Provide the (X, Y) coordinate of the cell's center where the given text is located.  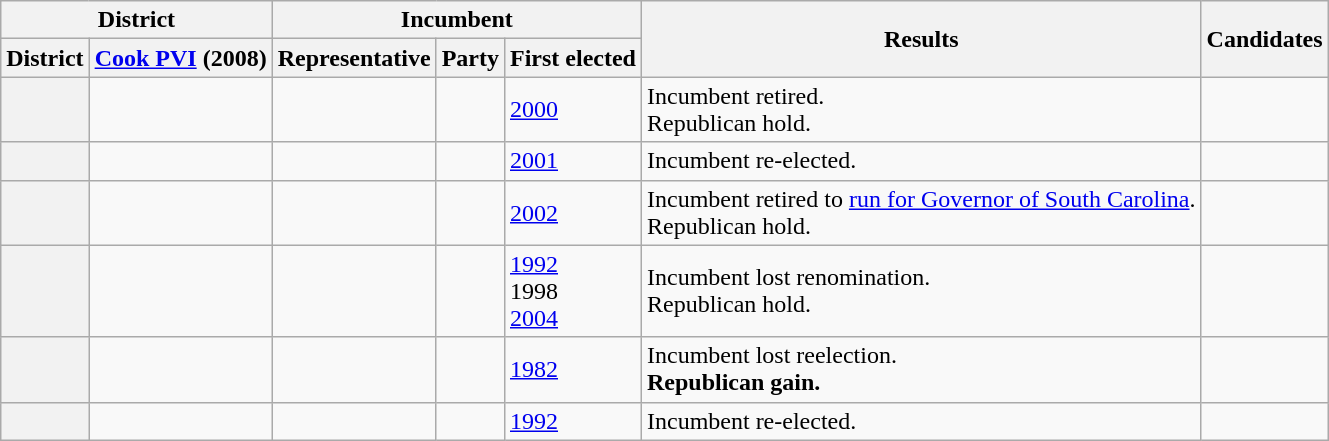
1992 (572, 421)
2001 (572, 161)
Incumbent lost renomination.Republican hold. (921, 291)
Incumbent retired to run for Governor of South Carolina.Republican hold. (921, 212)
Incumbent (456, 20)
Party (470, 58)
19921998 2004 (572, 291)
2000 (572, 110)
Candidates (1264, 39)
Cook PVI (2008) (180, 58)
First elected (572, 58)
Results (921, 39)
1982 (572, 370)
Incumbent lost reelection.Republican gain. (921, 370)
Incumbent retired.Republican hold. (921, 110)
Representative (354, 58)
2002 (572, 212)
